Return the [x, y] coordinate for the center point of the cell that contains the specified text.  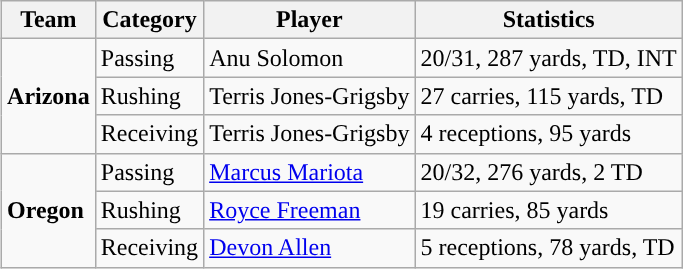
Devon Allen [310, 248]
Arizona [49, 96]
Team [49, 20]
27 carries, 115 yards, TD [548, 96]
20/32, 276 yards, 2 TD [548, 172]
Statistics [548, 20]
5 receptions, 78 yards, TD [548, 248]
20/31, 287 yards, TD, INT [548, 58]
Marcus Mariota [310, 172]
Category [149, 20]
4 receptions, 95 yards [548, 134]
Oregon [49, 210]
Anu Solomon [310, 58]
Royce Freeman [310, 210]
Player [310, 20]
19 carries, 85 yards [548, 210]
